Identify which cell holds the provided text, then report its (x, y) central coordinate. 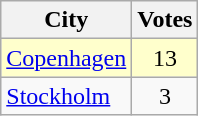
13 (165, 58)
Copenhagen (66, 58)
Votes (165, 20)
Stockholm (66, 96)
City (66, 20)
3 (165, 96)
